From the cell containing the given text, extract its center point as [x, y] coordinate. 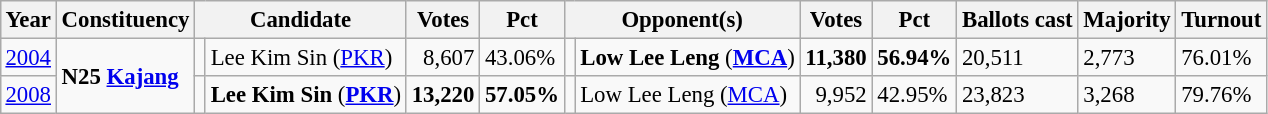
2,773 [1127, 57]
8,607 [442, 57]
57.05% [522, 95]
Ballots cast [1018, 20]
79.76% [1222, 95]
76.01% [1222, 57]
Candidate [301, 20]
Turnout [1222, 20]
23,823 [1018, 95]
Majority [1127, 20]
Year [28, 20]
N25 Kajang [125, 76]
11,380 [836, 57]
43.06% [522, 57]
56.94% [914, 57]
13,220 [442, 95]
Constituency [125, 20]
3,268 [1127, 95]
2004 [28, 57]
2008 [28, 95]
42.95% [914, 95]
9,952 [836, 95]
20,511 [1018, 57]
Opponent(s) [682, 20]
